Detect which cell encompasses the target text, then output its [x, y] center coordinate. 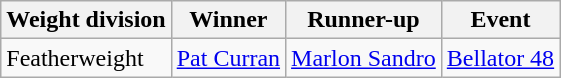
Event [500, 20]
Runner-up [364, 20]
Bellator 48 [500, 58]
Featherweight [86, 58]
Marlon Sandro [364, 58]
Weight division [86, 20]
Winner [228, 20]
Pat Curran [228, 58]
